Return the (X, Y) coordinate for the center point of the cell that contains the specified text.  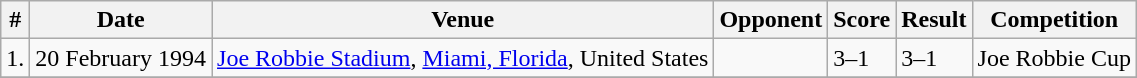
Joe Robbie Cup (1054, 58)
Date (121, 20)
1. (16, 58)
Competition (1054, 20)
Result (934, 20)
Joe Robbie Stadium, Miami, Florida, United States (463, 58)
20 February 1994 (121, 58)
Score (862, 20)
# (16, 20)
Opponent (771, 20)
Venue (463, 20)
